Detect which cell encompasses the target text, then output its [X, Y] center coordinate. 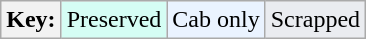
Key: [31, 20]
Preserved [114, 20]
Scrapped [315, 20]
Cab only [216, 20]
